Search for the cell housing the specified text and yield its (X, Y) center coordinate. 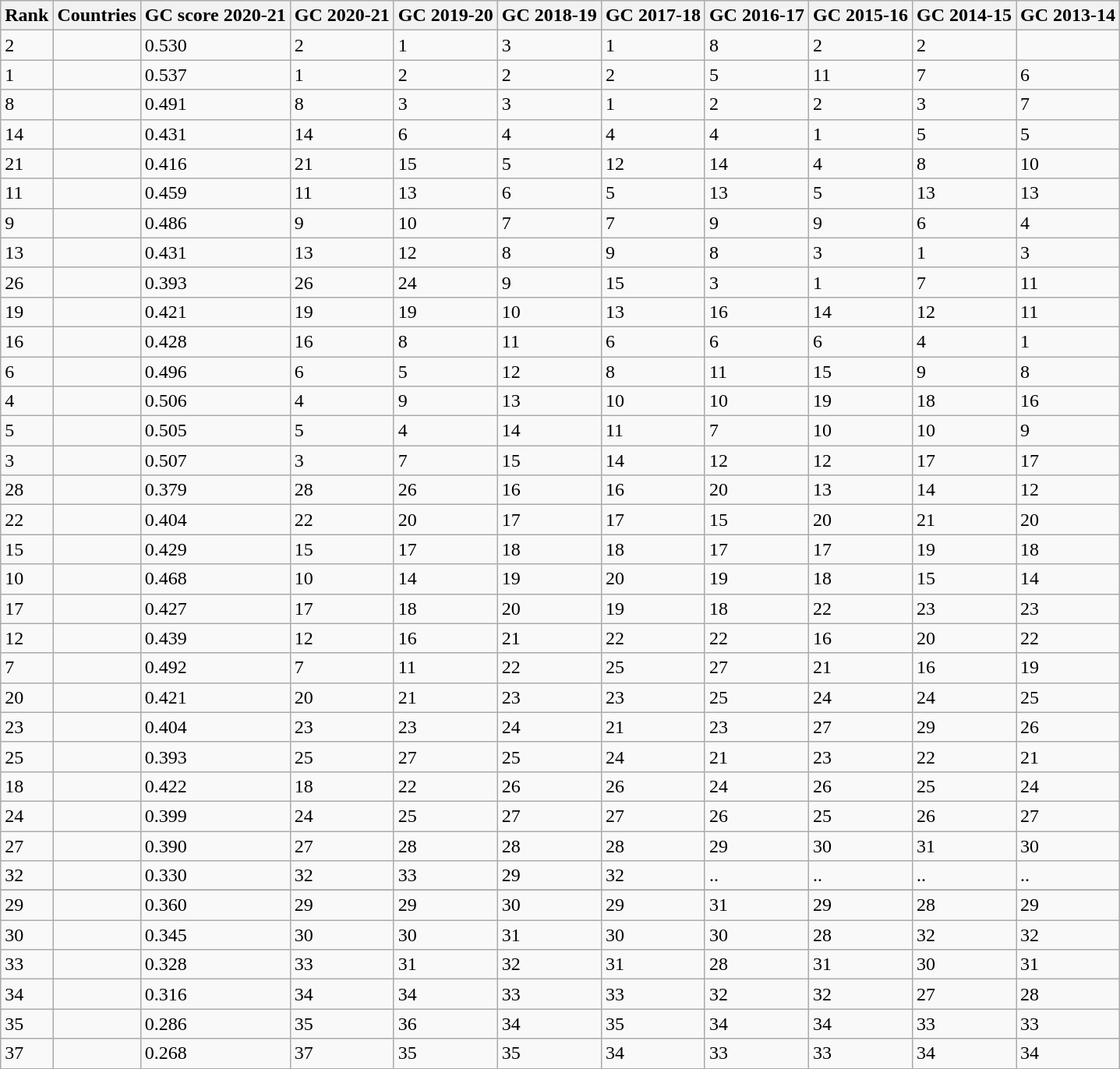
0.427 (215, 609)
0.328 (215, 965)
0.486 (215, 223)
36 (446, 1024)
0.360 (215, 905)
GC 2015-16 (860, 16)
0.492 (215, 668)
0.428 (215, 341)
GC 2014-15 (965, 16)
0.530 (215, 45)
Rank (26, 16)
0.330 (215, 876)
0.345 (215, 935)
0.379 (215, 490)
Countries (97, 16)
0.496 (215, 372)
0.506 (215, 401)
GC 2018-19 (549, 16)
0.286 (215, 1024)
GC 2013-14 (1068, 16)
0.390 (215, 845)
0.507 (215, 460)
GC 2017-18 (653, 16)
0.491 (215, 104)
GC 2020-21 (341, 16)
GC score 2020-21 (215, 16)
GC 2019-20 (446, 16)
0.399 (215, 816)
0.439 (215, 638)
0.268 (215, 1053)
0.468 (215, 579)
GC 2016-17 (756, 16)
0.429 (215, 549)
0.459 (215, 193)
0.505 (215, 431)
0.422 (215, 786)
0.416 (215, 164)
0.537 (215, 75)
0.316 (215, 994)
